Return the (x, y) coordinate for the center point of the cell that contains the specified text.  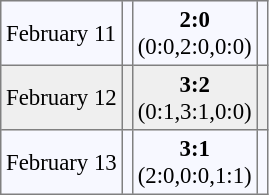
3:1(2:0,0:0,1:1) (194, 162)
February 13 (62, 162)
3:2(0:1,3:1,0:0) (194, 97)
February 12 (62, 97)
February 11 (62, 33)
2:0(0:0,2:0,0:0) (194, 33)
